Locate the cell with the specified text and output its (X, Y) center coordinate. 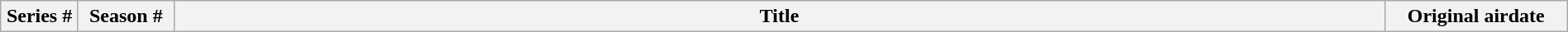
Series # (40, 16)
Season # (126, 16)
Title (779, 16)
Original airdate (1475, 16)
